Return (X, Y) of the center of cell containing provided text 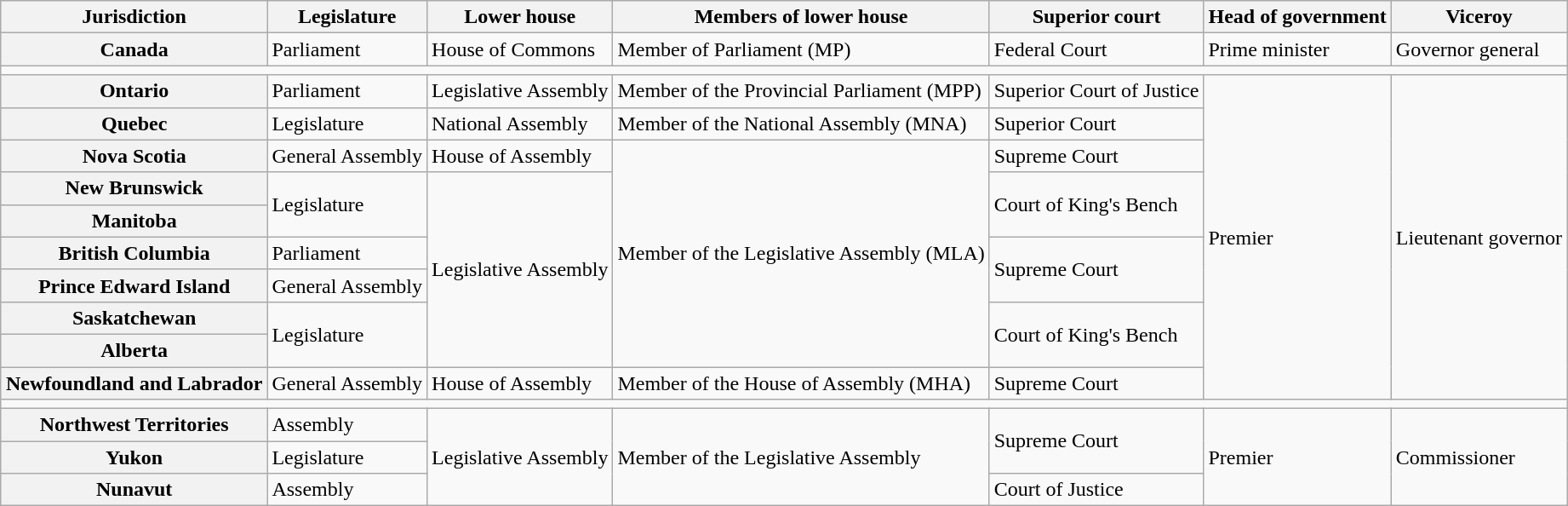
Newfoundland and Labrador (134, 382)
Nunavut (134, 490)
Commissioner (1479, 457)
British Columbia (134, 253)
Quebec (134, 124)
Member of Parliament (MP) (801, 49)
Member of the National Assembly (MNA) (801, 124)
Nova Scotia (134, 156)
Prime minister (1297, 49)
Saskatchewan (134, 318)
Member of the Provincial Parliament (MPP) (801, 91)
Superior court (1096, 17)
Lower house (520, 17)
Canada (134, 49)
Member of the Legislative Assembly (801, 457)
Jurisdiction (134, 17)
New Brunswick (134, 188)
Governor general (1479, 49)
Court of Justice (1096, 490)
Yukon (134, 457)
House of Commons (520, 49)
National Assembly (520, 124)
Alberta (134, 350)
Prince Edward Island (134, 285)
Superior Court (1096, 124)
Member of the House of Assembly (MHA) (801, 382)
Members of lower house (801, 17)
Lieutenant governor (1479, 237)
Viceroy (1479, 17)
Ontario (134, 91)
Manitoba (134, 221)
Federal Court (1096, 49)
Northwest Territories (134, 425)
Member of the Legislative Assembly (MLA) (801, 253)
Head of government (1297, 17)
Superior Court of Justice (1096, 91)
